Extract the [X, Y] coordinate from the center of the cell holding the provided text.  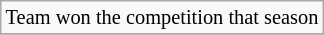
Team won the competition that season [162, 17]
